Find where the given text appears and provide that cell's center as [X, Y] coordinate. 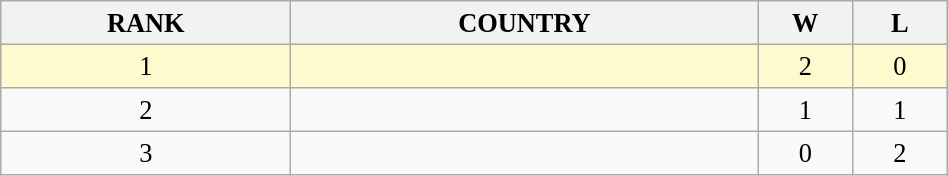
W [806, 22]
RANK [146, 22]
L [900, 22]
3 [146, 153]
COUNTRY [524, 22]
